Determine the (x, y) coordinate at the center of the cell enclosing the given text.  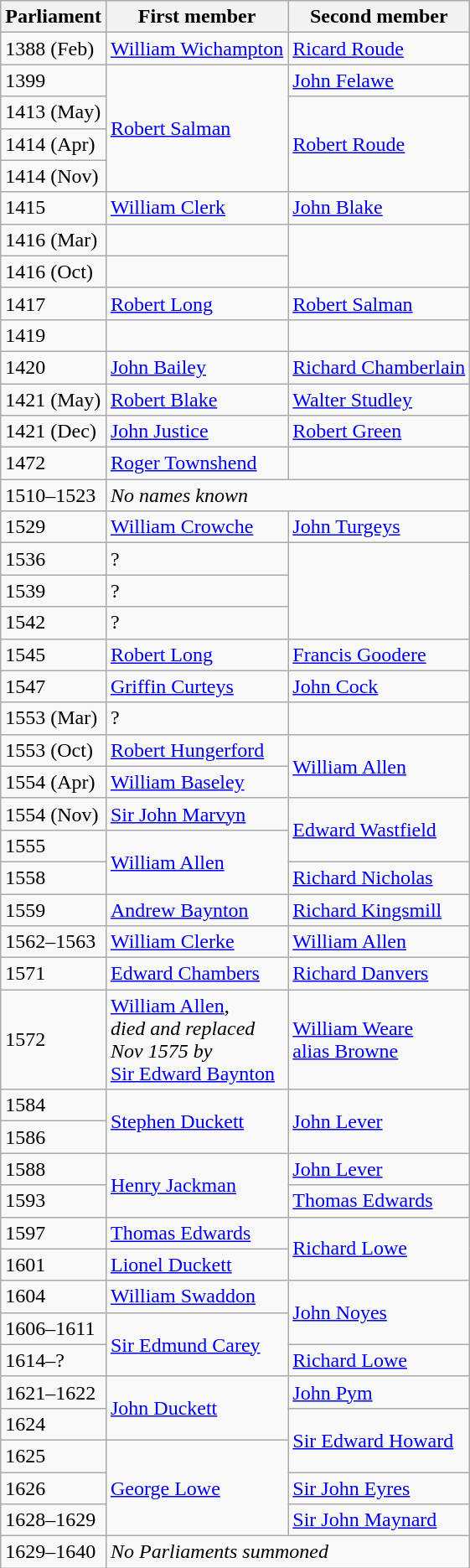
Robert Green (379, 432)
1586 (54, 1137)
George Lowe (196, 1488)
1510–1523 (54, 495)
1558 (54, 877)
Andrew Baynton (196, 909)
Robert Blake (196, 400)
1626 (54, 1488)
Sir John Marvyn (196, 814)
1399 (54, 80)
Stephen Duckett (196, 1121)
1472 (54, 463)
William Baseley (196, 782)
Lionel Duckett (196, 1265)
1553 (Oct) (54, 750)
Sir John Maynard (379, 1520)
John Pym (379, 1392)
Second member (379, 17)
Henry Jackman (196, 1185)
1597 (54, 1233)
1417 (54, 303)
William Crowche (196, 527)
Ricard Roude (379, 49)
1572 (54, 1039)
1536 (54, 559)
1624 (54, 1424)
Edward Chambers (196, 974)
William Swaddon (196, 1296)
William Clerk (196, 208)
John Noyes (379, 1312)
Sir Edward Howard (379, 1440)
1601 (54, 1265)
Richard Danvers (379, 974)
1414 (Nov) (54, 176)
1421 (May) (54, 400)
1571 (54, 974)
1545 (54, 655)
1547 (54, 686)
Parliament (54, 17)
John Justice (196, 432)
1604 (54, 1296)
Richard Kingsmill (379, 909)
Francis Goodere (379, 655)
1414 (Apr) (54, 144)
1419 (54, 335)
John Cock (379, 686)
1421 (Dec) (54, 432)
1554 (Nov) (54, 814)
1593 (54, 1201)
1416 (Oct) (54, 272)
1420 (54, 367)
John Turgeys (379, 527)
1416 (Mar) (54, 240)
1606–1611 (54, 1328)
William Wichampton (196, 49)
William Wearealias Browne (379, 1039)
1628–1629 (54, 1520)
Richard Nicholas (379, 877)
Sir John Eyres (379, 1488)
Edward Wastfield (379, 830)
First member (196, 17)
1542 (54, 623)
William Allen,died and replaced Nov 1575 bySir Edward Baynton (196, 1039)
1614–? (54, 1360)
John Bailey (196, 367)
William Clerke (196, 942)
1388 (Feb) (54, 49)
John Felawe (379, 80)
Griffin Curteys (196, 686)
1554 (Apr) (54, 782)
John Blake (379, 208)
1629–1640 (54, 1552)
Sir Edmund Carey (196, 1344)
1539 (54, 591)
1413 (May) (54, 112)
1529 (54, 527)
John Duckett (196, 1408)
No Parliaments summoned (287, 1552)
Robert Roude (379, 144)
Richard Chamberlain (379, 367)
Roger Townshend (196, 463)
1553 (Mar) (54, 718)
1584 (54, 1105)
1559 (54, 909)
1415 (54, 208)
1555 (54, 846)
Robert Hungerford (196, 750)
No names known (287, 495)
1562–1563 (54, 942)
1625 (54, 1456)
Walter Studley (379, 400)
1588 (54, 1169)
1621–1622 (54, 1392)
